Extract the (x, y) coordinate from the center of the cell holding the provided text.  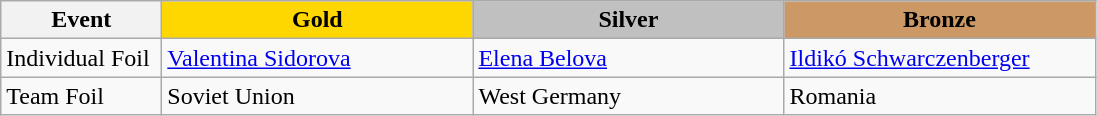
Silver (628, 20)
Ildikó Schwarczenberger (940, 58)
Romania (940, 96)
Bronze (940, 20)
West Germany (628, 96)
Event (82, 20)
Individual Foil (82, 58)
Valentina Sidorova (318, 58)
Gold (318, 20)
Team Foil (82, 96)
Soviet Union (318, 96)
Elena Belova (628, 58)
